From the cell containing the given text, extract its center point as [x, y] coordinate. 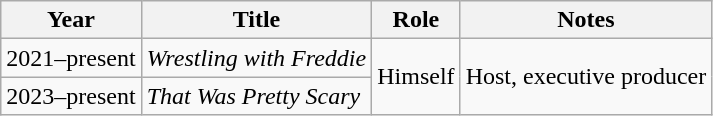
Wrestling with Freddie [256, 58]
Year [71, 20]
2021–present [71, 58]
Title [256, 20]
Notes [586, 20]
Host, executive producer [586, 77]
That Was Pretty Scary [256, 96]
Role [416, 20]
Himself [416, 77]
2023–present [71, 96]
